Determine the [X, Y] coordinate at the center of the cell enclosing the given text.  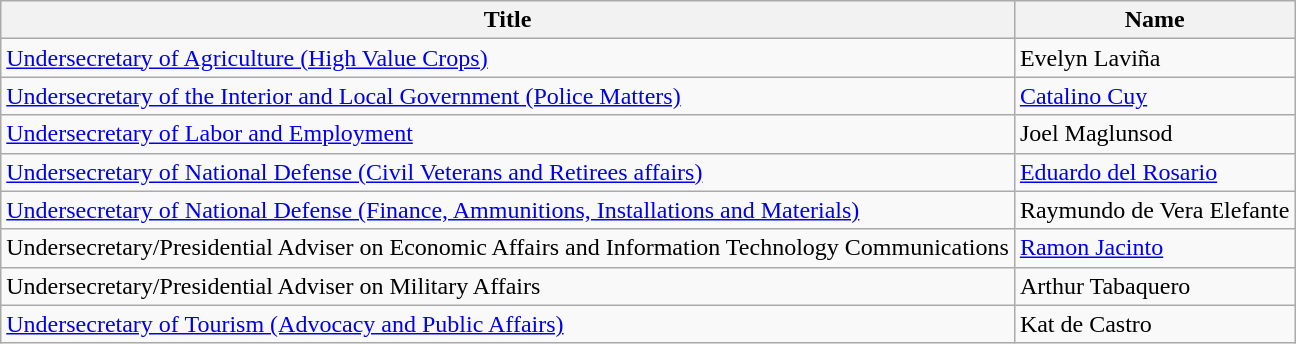
Undersecretary of Labor and Employment [508, 134]
Arthur Tabaquero [1154, 286]
Undersecretary of Tourism (Advocacy and Public Affairs) [508, 324]
Undersecretary/Presidential Adviser on Economic Affairs and Information Technology Communications [508, 248]
Undersecretary of National Defense (Finance, Ammunitions, Installations and Materials) [508, 210]
Evelyn Laviña [1154, 58]
Undersecretary of National Defense (Civil Veterans and Retirees affairs) [508, 172]
Raymundo de Vera Elefante [1154, 210]
Undersecretary of Agriculture (High Value Crops) [508, 58]
Undersecretary of the Interior and Local Government (Police Matters) [508, 96]
Ramon Jacinto [1154, 248]
Title [508, 20]
Joel Maglunsod [1154, 134]
Kat de Castro [1154, 324]
Eduardo del Rosario [1154, 172]
Catalino Cuy [1154, 96]
Undersecretary/Presidential Adviser on Military Affairs [508, 286]
Name [1154, 20]
